Detect which cell encompasses the target text, then output its (x, y) center coordinate. 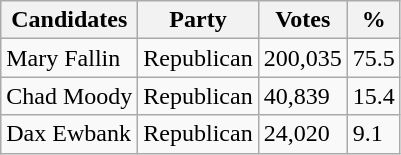
Candidates (70, 20)
Party (198, 20)
24,020 (302, 134)
% (374, 20)
15.4 (374, 96)
75.5 (374, 58)
Mary Fallin (70, 58)
Votes (302, 20)
200,035 (302, 58)
Dax Ewbank (70, 134)
9.1 (374, 134)
Chad Moody (70, 96)
40,839 (302, 96)
